Extract the (X, Y) coordinate from the center of the cell holding the provided text.  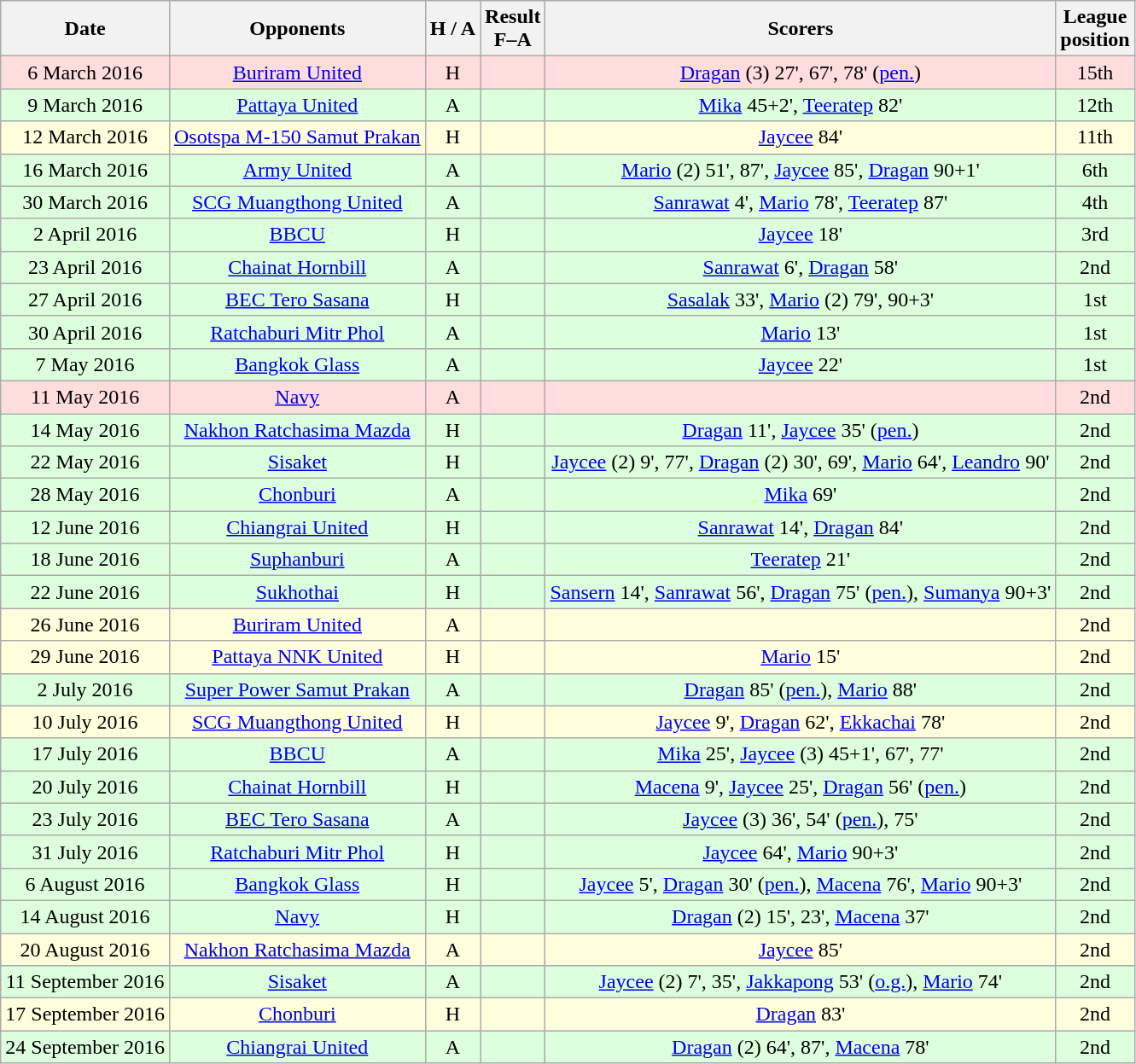
15th (1095, 73)
Sanrawat 4', Mario 78', Teeratep 87' (801, 202)
3rd (1095, 235)
10 July 2016 (85, 722)
6th (1095, 170)
Dragan (2) 64', 87', Macena 78' (801, 1047)
Sasalak 33', Mario (2) 79', 90+3' (801, 299)
30 April 2016 (85, 332)
Jaycee 84' (801, 137)
6 August 2016 (85, 884)
27 April 2016 (85, 299)
14 August 2016 (85, 916)
Sanrawat 14', Dragan 84' (801, 527)
Mario 15' (801, 657)
12 March 2016 (85, 137)
Sanrawat 6', Dragan 58' (801, 267)
Osotspa M-150 Samut Prakan (297, 137)
20 July 2016 (85, 787)
Leagueposition (1095, 29)
Pattaya United (297, 105)
Pattaya NNK United (297, 657)
Army United (297, 170)
Jaycee 9', Dragan 62', Ekkachai 78' (801, 722)
23 July 2016 (85, 819)
6 March 2016 (85, 73)
Jaycee 22' (801, 364)
H / A (452, 29)
Jaycee (3) 36', 54' (pen.), 75' (801, 819)
Mika 25', Jaycee (3) 45+1', 67', 77' (801, 754)
Dragan 85' (pen.), Mario 88' (801, 689)
Mario (2) 51', 87', Jaycee 85', Dragan 90+1' (801, 170)
24 September 2016 (85, 1047)
Teeratep 21' (801, 560)
Dragan 83' (801, 1015)
Jaycee (2) 7', 35', Jakkapong 53' (o.g.), Mario 74' (801, 982)
Sukhothai (297, 592)
Date (85, 29)
Macena 9', Jaycee 25', Dragan 56' (pen.) (801, 787)
17 September 2016 (85, 1015)
2 July 2016 (85, 689)
Dragan (3) 27', 67', 78' (pen.) (801, 73)
31 July 2016 (85, 852)
Super Power Samut Prakan (297, 689)
26 June 2016 (85, 625)
14 May 2016 (85, 429)
11 September 2016 (85, 982)
Mario 13' (801, 332)
Mika 69' (801, 495)
12th (1095, 105)
11th (1095, 137)
Jaycee 85' (801, 950)
23 April 2016 (85, 267)
Dragan 11', Jaycee 35' (pen.) (801, 429)
Jaycee 18' (801, 235)
Jaycee (2) 9', 77', Dragan (2) 30', 69', Mario 64', Leandro 90' (801, 462)
9 March 2016 (85, 105)
22 May 2016 (85, 462)
Jaycee 5', Dragan 30' (pen.), Macena 76', Mario 90+3' (801, 884)
Dragan (2) 15', 23', Macena 37' (801, 916)
2 April 2016 (85, 235)
Mika 45+2', Teeratep 82' (801, 105)
22 June 2016 (85, 592)
Jaycee 64', Mario 90+3' (801, 852)
20 August 2016 (85, 950)
30 March 2016 (85, 202)
17 July 2016 (85, 754)
12 June 2016 (85, 527)
Sansern 14', Sanrawat 56', Dragan 75' (pen.), Sumanya 90+3' (801, 592)
4th (1095, 202)
29 June 2016 (85, 657)
16 March 2016 (85, 170)
Opponents (297, 29)
Suphanburi (297, 560)
28 May 2016 (85, 495)
ResultF–A (513, 29)
7 May 2016 (85, 364)
Scorers (801, 29)
18 June 2016 (85, 560)
11 May 2016 (85, 397)
